From the cell containing the given text, extract its center point as [X, Y] coordinate. 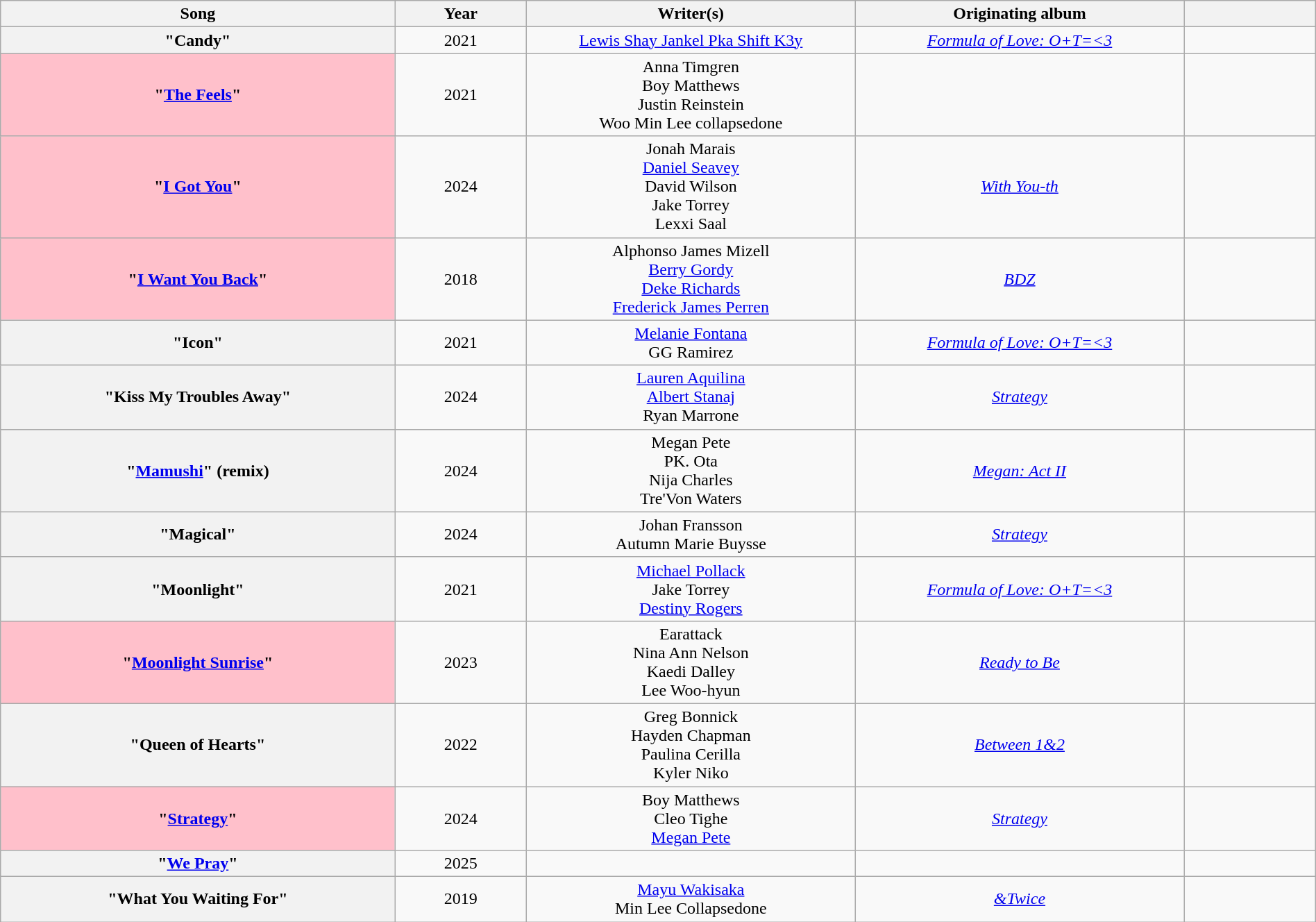
Megan: Act II [1020, 471]
"We Pray" [198, 864]
"Icon" [198, 343]
2025 [461, 864]
Originating album [1020, 14]
EarattackNina Ann NelsonKaedi DalleyLee Woo-hyun [691, 662]
"I Got You" [198, 187]
Mayu WakisakaMin Lee Collapsedone [691, 900]
Johan FranssonAutumn Marie Buysse [691, 535]
Melanie FontanaGG Ramirez [691, 343]
Between 1&2 [1020, 744]
2022 [461, 744]
"Moonlight Sunrise" [198, 662]
"Magical" [198, 535]
Lewis Shay Jankel Pka Shift K3y [691, 40]
With You-th [1020, 187]
BDZ [1020, 279]
"What You Waiting For" [198, 900]
"I Want You Back" [198, 279]
2018 [461, 279]
"Queen of Hearts" [198, 744]
Megan PetePK. OtaNija CharlesTre'Von Waters [691, 471]
"Strategy" [198, 818]
"Kiss My Troubles Away" [198, 397]
"The Feels" [198, 94]
Year [461, 14]
Song [198, 14]
Writer(s) [691, 14]
2019 [461, 900]
Ready to Be [1020, 662]
Anna TimgrenBoy MatthewsJustin ReinsteinWoo Min Lee collapsedone [691, 94]
Alphonso James MizellBerry GordyDeke RichardsFrederick James Perren [691, 279]
"Candy" [198, 40]
Boy MatthewsCleo TigheMegan Pete [691, 818]
"Moonlight" [198, 589]
Jonah MaraisDaniel SeaveyDavid WilsonJake TorreyLexxi Saal [691, 187]
Michael PollackJake TorreyDestiny Rogers [691, 589]
Greg BonnickHayden ChapmanPaulina CerillaKyler Niko [691, 744]
&Twice [1020, 900]
2023 [461, 662]
Lauren AquilinaAlbert StanajRyan Marrone [691, 397]
"Mamushi" (remix) [198, 471]
